Provide the (x, y) coordinate of the cell's center where the given text is located.  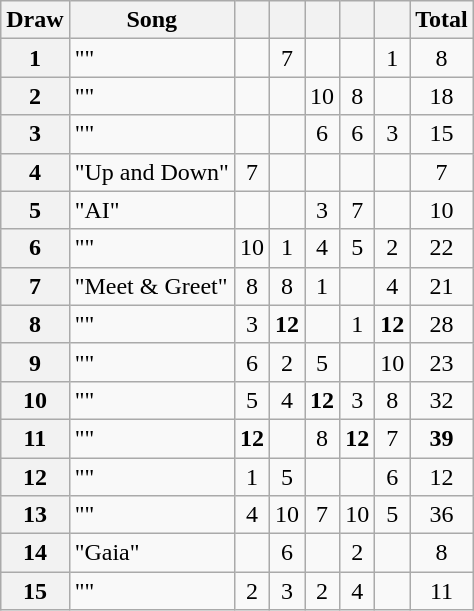
39 (442, 438)
23 (442, 362)
14 (35, 553)
32 (442, 400)
28 (442, 324)
"Meet & Greet" (152, 286)
9 (35, 362)
"Gaia" (152, 553)
Draw (35, 20)
13 (35, 515)
18 (442, 96)
"AI" (152, 210)
22 (442, 248)
Song (152, 20)
"Up and Down" (152, 172)
36 (442, 515)
Total (442, 20)
21 (442, 286)
